Pinpoint the cell where the given text exists, returning its [x, y] midpoint coordinate. 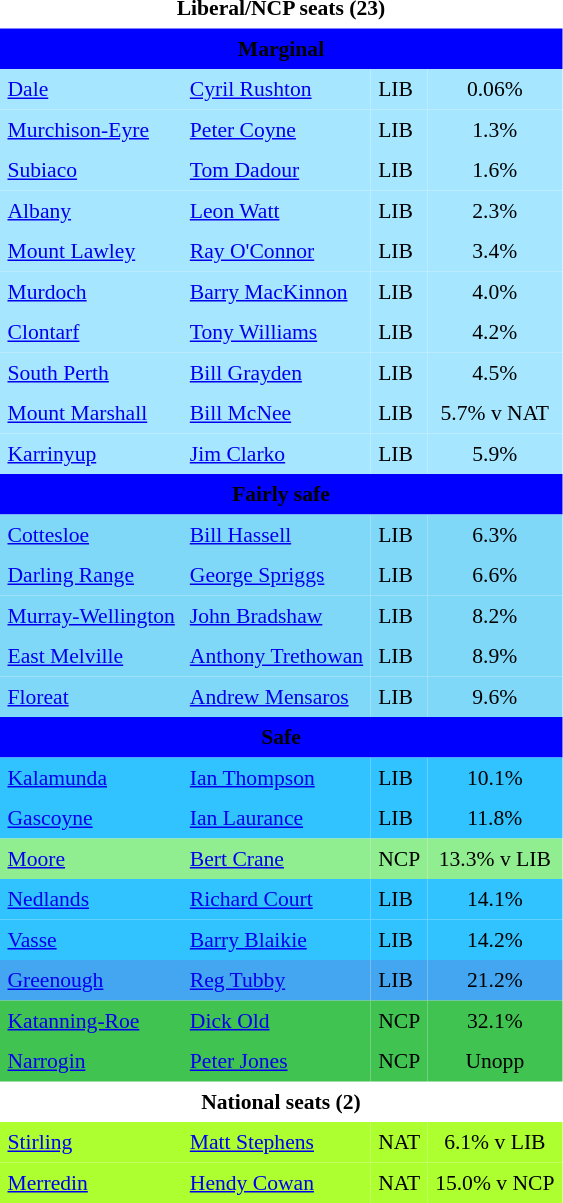
East Melville [91, 656]
Nedlands [91, 899]
Safe [281, 737]
Cyril Rushton [276, 89]
National seats (2) [281, 1101]
Cottesloe [91, 534]
Gascoyne [91, 818]
Greenough [91, 980]
Ray O'Connor [276, 251]
South Perth [91, 372]
15.0% v NCP [495, 1182]
Peter Coyne [276, 129]
Floreat [91, 696]
Vasse [91, 939]
4.0% [495, 291]
Kalamunda [91, 777]
Clontarf [91, 332]
14.2% [495, 939]
Bert Crane [276, 858]
9.6% [495, 696]
Anthony Trethowan [276, 656]
Richard Court [276, 899]
Peter Jones [276, 1061]
5.7% v NAT [495, 413]
14.1% [495, 899]
Moore [91, 858]
Tom Dadour [276, 170]
Unopp [495, 1061]
Marginal [281, 48]
Reg Tubby [276, 980]
John Bradshaw [276, 615]
2.3% [495, 210]
Merredin [91, 1182]
21.2% [495, 980]
1.3% [495, 129]
Barry Blaikie [276, 939]
Narrogin [91, 1061]
Fairly safe [281, 494]
Katanning-Roe [91, 1020]
1.6% [495, 170]
Bill McNee [276, 413]
Albany [91, 210]
6.1% v LIB [495, 1142]
6.6% [495, 575]
Ian Laurance [276, 818]
4.5% [495, 372]
Dick Old [276, 1020]
Barry MacKinnon [276, 291]
Mount Marshall [91, 413]
Ian Thompson [276, 777]
8.2% [495, 615]
Bill Grayden [276, 372]
Darling Range [91, 575]
Murchison-Eyre [91, 129]
Stirling [91, 1142]
0.06% [495, 89]
11.8% [495, 818]
8.9% [495, 656]
Tony Williams [276, 332]
Bill Hassell [276, 534]
George Spriggs [276, 575]
Karrinyup [91, 453]
Matt Stephens [276, 1142]
Murray-Wellington [91, 615]
3.4% [495, 251]
32.1% [495, 1020]
Mount Lawley [91, 251]
4.2% [495, 332]
Leon Watt [276, 210]
13.3% v LIB [495, 858]
6.3% [495, 534]
10.1% [495, 777]
Murdoch [91, 291]
5.9% [495, 453]
Hendy Cowan [276, 1182]
Dale [91, 89]
Subiaco [91, 170]
Andrew Mensaros [276, 696]
Jim Clarko [276, 453]
